Search for the cell housing the specified text and yield its [x, y] center coordinate. 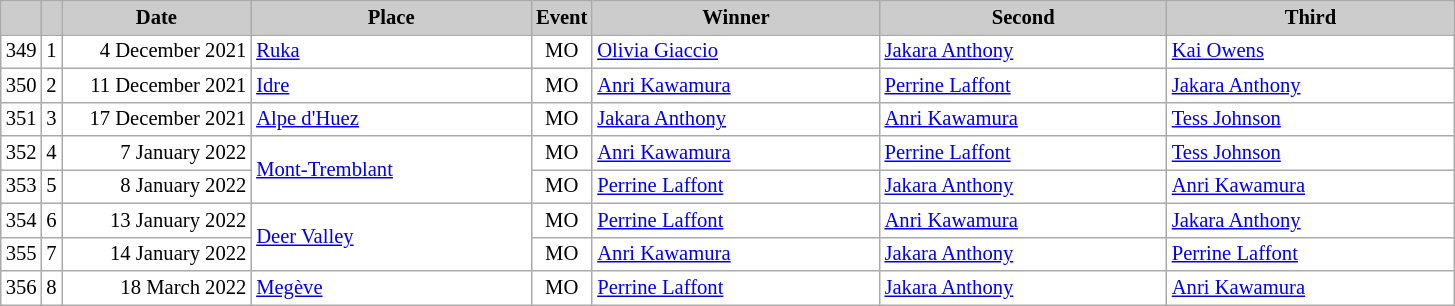
Event [562, 17]
7 January 2022 [157, 153]
17 December 2021 [157, 119]
3 [51, 119]
355 [22, 254]
Megève [391, 287]
Olivia Giaccio [736, 51]
349 [22, 51]
6 [51, 220]
Date [157, 17]
Second [1024, 17]
11 December 2021 [157, 85]
353 [22, 186]
18 March 2022 [157, 287]
Idre [391, 85]
Winner [736, 17]
351 [22, 119]
2 [51, 85]
Ruka [391, 51]
Deer Valley [391, 237]
5 [51, 186]
13 January 2022 [157, 220]
Mont-Tremblant [391, 170]
8 [51, 287]
Place [391, 17]
356 [22, 287]
4 December 2021 [157, 51]
350 [22, 85]
Third [1310, 17]
Alpe d'Huez [391, 119]
Kai Owens [1310, 51]
4 [51, 153]
7 [51, 254]
352 [22, 153]
1 [51, 51]
8 January 2022 [157, 186]
354 [22, 220]
14 January 2022 [157, 254]
